Detect which cell encompasses the target text, then output its (x, y) center coordinate. 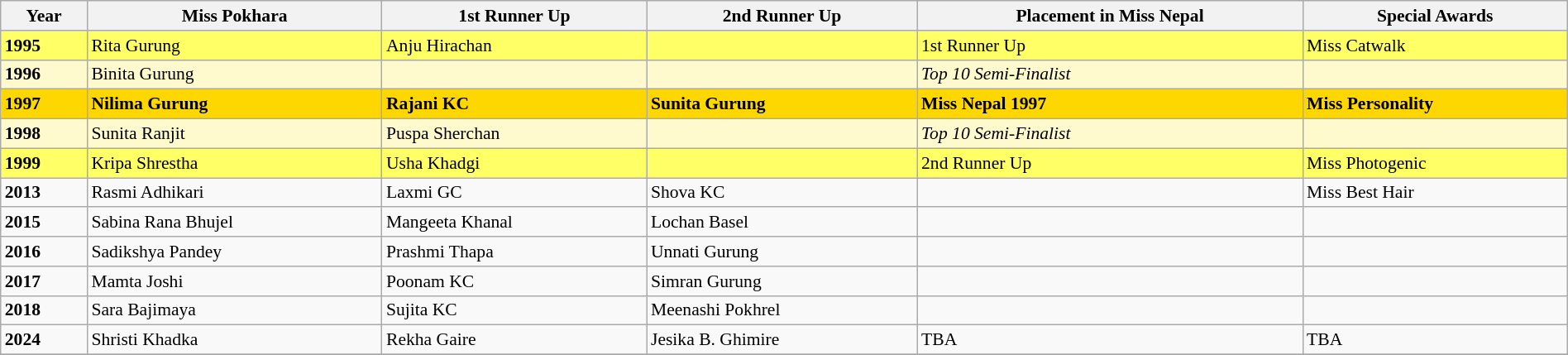
2016 (45, 252)
Meenashi Pokhrel (782, 310)
2018 (45, 310)
Sadikshya Pandey (235, 252)
2024 (45, 340)
1998 (45, 134)
2015 (45, 223)
Puspa Sherchan (514, 134)
Sunita Gurung (782, 104)
Shova KC (782, 193)
Year (45, 16)
Miss Nepal 1997 (1110, 104)
2017 (45, 281)
Rajani KC (514, 104)
Sabina Rana Bhujel (235, 223)
Miss Photogenic (1435, 163)
Mangeeta Khanal (514, 223)
Placement in Miss Nepal (1110, 16)
Mamta Joshi (235, 281)
Sara Bajimaya (235, 310)
Poonam KC (514, 281)
Anju Hirachan (514, 46)
Lochan Basel (782, 223)
Rasmi Adhikari (235, 193)
Special Awards (1435, 16)
Rita Gurung (235, 46)
Rekha Gaire (514, 340)
Sujita KC (514, 310)
1997 (45, 104)
Miss Catwalk (1435, 46)
Shristi Khadka (235, 340)
Jesika B. Ghimire (782, 340)
Unnati Gurung (782, 252)
Miss Personality (1435, 104)
Miss Pokhara (235, 16)
Usha Khadgi (514, 163)
Nilima Gurung (235, 104)
1999 (45, 163)
2013 (45, 193)
1996 (45, 74)
1995 (45, 46)
Miss Best Hair (1435, 193)
Simran Gurung (782, 281)
Laxmi GC (514, 193)
Binita Gurung (235, 74)
Sunita Ranjit (235, 134)
Kripa Shrestha (235, 163)
Prashmi Thapa (514, 252)
